Output the [x, y] coordinate of the center of the cell containing the given text.  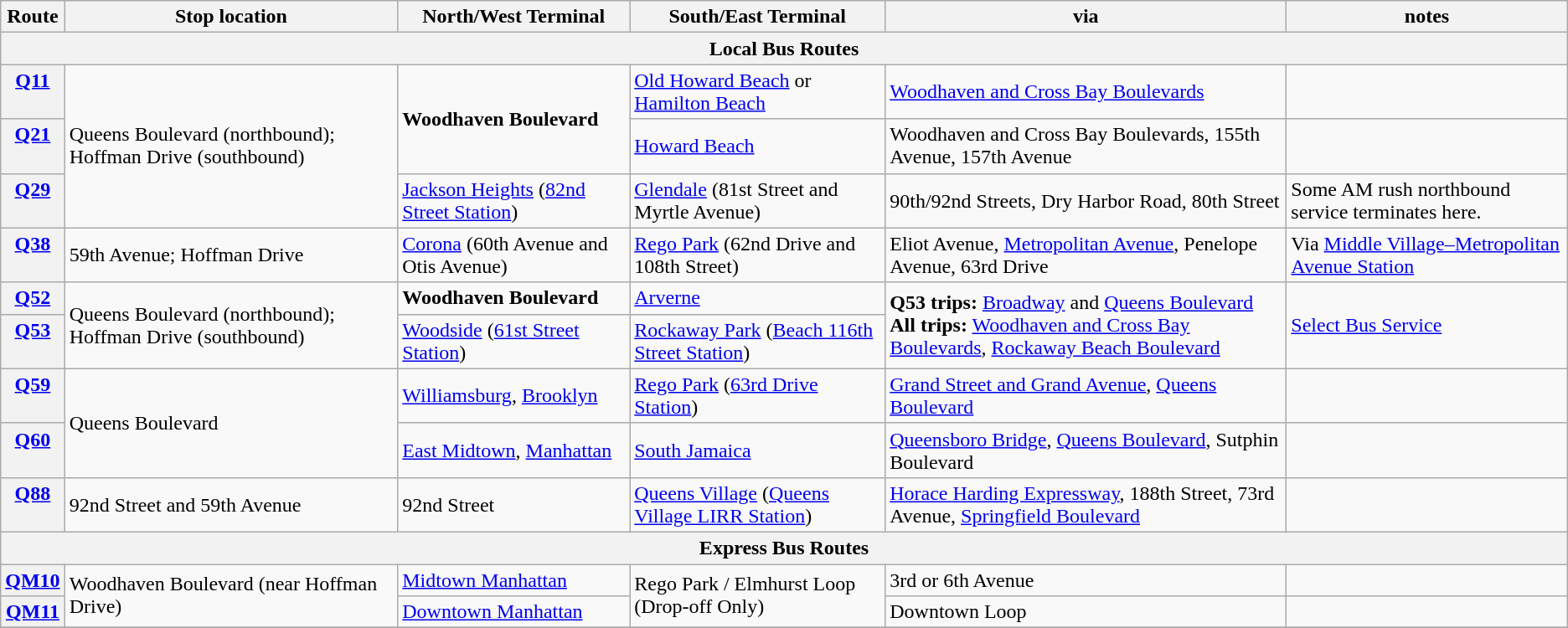
Horace Harding Expressway, 188th Street, 73rd Avenue, Springfield Boulevard [1086, 504]
Some AM rush northbound service terminates here. [1427, 201]
Glendale (81st Street and Myrtle Avenue) [757, 201]
Eliot Avenue, Metropolitan Avenue, Penelope Avenue, 63rd Drive [1086, 255]
92nd Street and 59th Avenue [231, 504]
Q52 [33, 298]
Q60 [33, 450]
Queens Boulevard [231, 423]
Rockaway Park (Beach 116th Street Station) [757, 342]
Downtown Manhattan [514, 612]
notes [1427, 17]
Williamsburg, Brooklyn [514, 395]
59th Avenue; Hoffman Drive [231, 255]
South Jamaica [757, 450]
Route [33, 17]
Howard Beach [757, 146]
QM11 [33, 612]
Grand Street and Grand Avenue, Queens Boulevard [1086, 395]
East Midtown, Manhattan [514, 450]
Q11 [33, 92]
Woodhaven and Cross Bay Boulevards [1086, 92]
Q88 [33, 504]
90th/92nd Streets, Dry Harbor Road, 80th Street [1086, 201]
QM10 [33, 580]
Woodhaven Boulevard (near Hoffman Drive) [231, 596]
Q59 [33, 395]
Woodside (61st Street Station) [514, 342]
92nd Street [514, 504]
Queensboro Bridge, Queens Boulevard, Sutphin Boulevard [1086, 450]
North/West Terminal [514, 17]
Q29 [33, 201]
Downtown Loop [1086, 612]
Rego Park (62nd Drive and 108th Street) [757, 255]
South/East Terminal [757, 17]
via [1086, 17]
Local Bus Routes [784, 49]
Select Bus Service [1427, 325]
Old Howard Beach or Hamilton Beach [757, 92]
Woodhaven and Cross Bay Boulevards, 155th Avenue, 157th Avenue [1086, 146]
Arverne [757, 298]
Q38 [33, 255]
Jackson Heights (82nd Street Station) [514, 201]
Stop location [231, 17]
Rego Park / Elmhurst Loop (Drop-off Only) [757, 596]
Midtown Manhattan [514, 580]
3rd or 6th Avenue [1086, 580]
Q53 trips: Broadway and Queens Boulevard All trips: Woodhaven and Cross Bay Boulevards, Rockaway Beach Boulevard [1086, 325]
Q53 [33, 342]
Rego Park (63rd Drive Station) [757, 395]
Queens Village (Queens Village LIRR Station) [757, 504]
Corona (60th Avenue and Otis Avenue) [514, 255]
Q21 [33, 146]
Via Middle Village–Metropolitan Avenue Station [1427, 255]
Express Bus Routes [784, 548]
